For the text-containing cell, return its midpoint in (x, y) coordinate format. 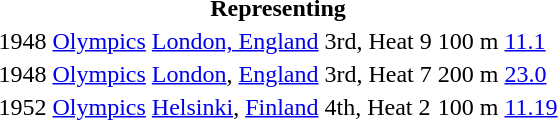
100 m (468, 41)
3rd, Heat 7 (378, 74)
3rd, Heat 9 (378, 41)
200 m (468, 74)
